Return [X, Y] of the center of cell containing provided text 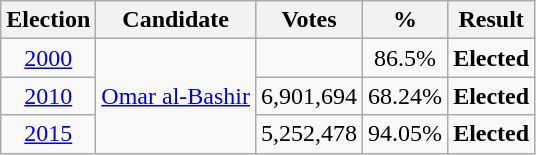
6,901,694 [308, 96]
Omar al-Bashir [176, 96]
5,252,478 [308, 134]
% [406, 20]
Candidate [176, 20]
86.5% [406, 58]
Election [48, 20]
94.05% [406, 134]
Result [492, 20]
2000 [48, 58]
2010 [48, 96]
Votes [308, 20]
68.24% [406, 96]
2015 [48, 134]
